Detect which cell encompasses the target text, then output its [X, Y] center coordinate. 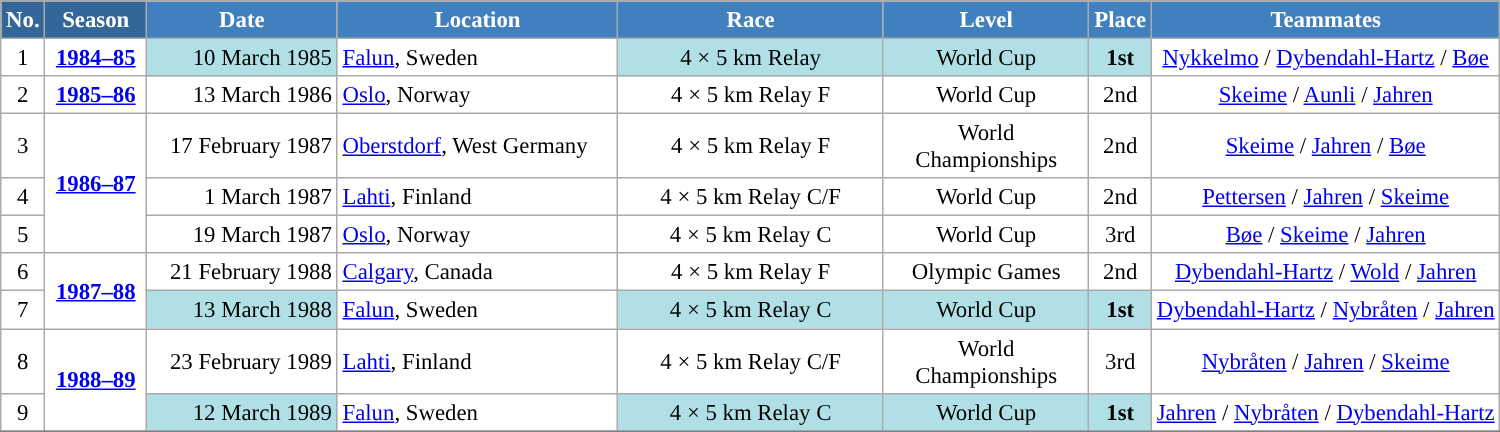
Skeime / Aunli / Jahren [1325, 95]
Nykkelmo / Dybendahl-Hartz / Bøe [1325, 58]
Skeime / Jahren / Bøe [1325, 146]
13 March 1986 [242, 95]
No. [23, 20]
Dybendahl-Hartz / Nybråten / Jahren [1325, 310]
1988–89 [96, 380]
1986–87 [96, 184]
1987–88 [96, 292]
Teammates [1325, 20]
13 March 1988 [242, 310]
Pettersen / Jahren / Skeime [1325, 197]
4 × 5 km Relay [751, 58]
Oberstdorf, West Germany [478, 146]
7 [23, 310]
17 February 1987 [242, 146]
Calgary, Canada [478, 273]
1985–86 [96, 95]
4 [23, 197]
Season [96, 20]
5 [23, 235]
9 [23, 412]
8 [23, 362]
1984–85 [96, 58]
23 February 1989 [242, 362]
1 [23, 58]
Date [242, 20]
Olympic Games [986, 273]
Jahren / Nybråten / Dybendahl-Hartz [1325, 412]
21 February 1988 [242, 273]
10 March 1985 [242, 58]
Location [478, 20]
6 [23, 273]
Place [1120, 20]
Bøe / Skeime / Jahren [1325, 235]
Level [986, 20]
Race [751, 20]
Nybråten / Jahren / Skeime [1325, 362]
3 [23, 146]
19 March 1987 [242, 235]
Dybendahl-Hartz / Wold / Jahren [1325, 273]
2 [23, 95]
12 March 1989 [242, 412]
1 March 1987 [242, 197]
